Extract the (x, y) coordinate from the center of the cell holding the provided text.  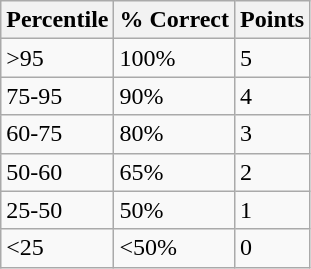
0 (272, 248)
3 (272, 134)
4 (272, 96)
25-50 (58, 210)
65% (174, 172)
60-75 (58, 134)
>95 (58, 58)
75-95 (58, 96)
<50% (174, 248)
2 (272, 172)
50% (174, 210)
90% (174, 96)
100% (174, 58)
% Correct (174, 20)
1 (272, 210)
<25 (58, 248)
Percentile (58, 20)
Points (272, 20)
80% (174, 134)
5 (272, 58)
50-60 (58, 172)
